Search for the cell housing the specified text and yield its [x, y] center coordinate. 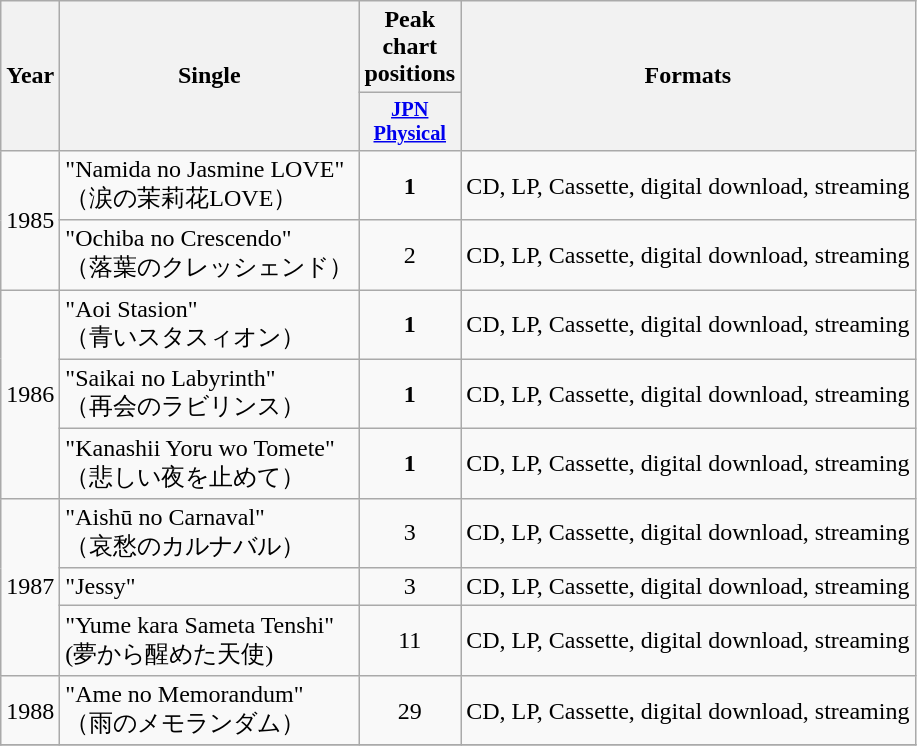
Year [30, 76]
29 [410, 710]
1985 [30, 220]
2 [410, 255]
Peak chart positions [410, 47]
"Aoi Stasion"（青いスタスィオン） [210, 325]
"Yume kara Sameta Tenshi" (夢から醒めた天使) [210, 641]
Formats [688, 76]
"Ame no Memorandum"（雨のメモランダム） [210, 710]
1986 [30, 394]
11 [410, 641]
JPNPhysical [410, 122]
1988 [30, 710]
"Kanashii Yoru wo Tomete"（悲しい夜を止めて） [210, 464]
"Namida no Jasmine LOVE"（涙の茉莉花LOVE） [210, 185]
Single [210, 76]
1987 [30, 586]
"Ochiba no Crescendo"（落葉のクレッシェンド） [210, 255]
"Jessy" [210, 587]
"Saikai no Labyrinth"（再会のラビリンス） [210, 394]
"Aishū no Carnaval"（哀愁のカルナバル） [210, 533]
